Extract the (x, y) coordinate from the center of the cell holding the provided text.  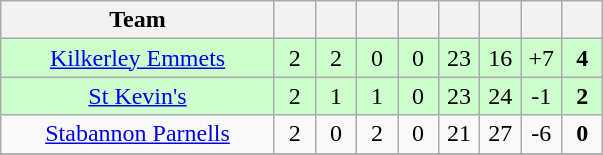
-6 (542, 134)
21 (460, 134)
+7 (542, 58)
St Kevin's (138, 96)
27 (500, 134)
-1 (542, 96)
4 (582, 58)
16 (500, 58)
24 (500, 96)
Stabannon Parnells (138, 134)
Kilkerley Emmets (138, 58)
Team (138, 20)
